Extract the (x, y) coordinate from the center of the cell holding the provided text.  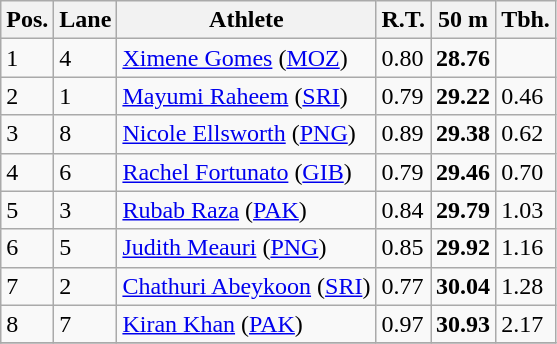
Tbh. (526, 20)
Judith Meauri (PNG) (246, 248)
29.79 (464, 210)
Mayumi Raheem (SRI) (246, 96)
Kiran Khan (PAK) (246, 324)
0.62 (526, 134)
0.46 (526, 96)
Chathuri Abeykoon (SRI) (246, 286)
1.28 (526, 286)
28.76 (464, 58)
2.17 (526, 324)
1.16 (526, 248)
Lane (86, 20)
R.T. (404, 20)
Nicole Ellsworth (PNG) (246, 134)
0.84 (404, 210)
50 m (464, 20)
0.80 (404, 58)
29.92 (464, 248)
Athlete (246, 20)
Pos. (28, 20)
0.97 (404, 324)
Ximene Gomes (MOZ) (246, 58)
29.38 (464, 134)
Rachel Fortunato (GIB) (246, 172)
30.04 (464, 286)
0.89 (404, 134)
29.22 (464, 96)
29.46 (464, 172)
30.93 (464, 324)
Rubab Raza (PAK) (246, 210)
1.03 (526, 210)
0.85 (404, 248)
0.77 (404, 286)
0.70 (526, 172)
